Locate the cell with the specified text and output its (x, y) center coordinate. 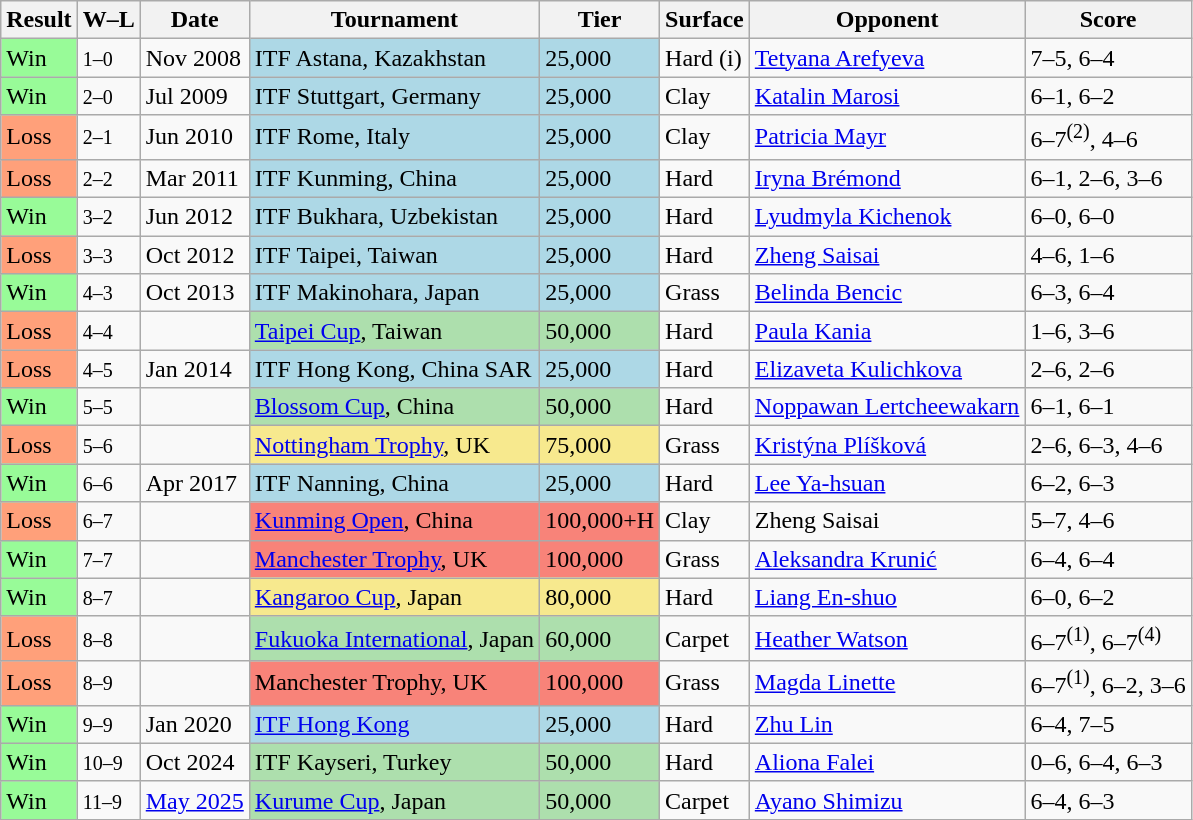
May 2025 (194, 800)
Jun 2012 (194, 217)
6–4, 6–4 (1108, 559)
ITF Astana, Kazakhstan (394, 58)
1–0 (108, 58)
Oct 2013 (194, 293)
Katalin Marosi (887, 96)
7–5, 6–4 (1108, 58)
Iryna Brémond (887, 178)
ITF Stuttgart, Germany (394, 96)
Taipei Cup, Taiwan (394, 331)
Kurume Cup, Japan (394, 800)
100,000+H (600, 521)
Ayano Shimizu (887, 800)
Score (1108, 20)
2–1 (108, 138)
6–3, 6–4 (1108, 293)
5–5 (108, 407)
Paula Kania (887, 331)
6–4, 6–3 (1108, 800)
Belinda Bencic (887, 293)
3–3 (108, 255)
Liang En-shuo (887, 597)
5–7, 4–6 (1108, 521)
Patricia Mayr (887, 138)
Hard (i) (705, 58)
80,000 (600, 597)
Surface (705, 20)
Tier (600, 20)
6–2, 6–3 (1108, 483)
Jan 2020 (194, 724)
6–7(2), 4–6 (1108, 138)
10–9 (108, 762)
Jul 2009 (194, 96)
Date (194, 20)
Nov 2008 (194, 58)
2–6, 2–6 (1108, 369)
Fukuoka International, Japan (394, 638)
2–2 (108, 178)
6–1, 2–6, 3–6 (1108, 178)
ITF Hong Kong, China SAR (394, 369)
Kunming Open, China (394, 521)
Oct 2024 (194, 762)
Lyudmyla Kichenok (887, 217)
Tournament (394, 20)
Zhu Lin (887, 724)
2–6, 6–3, 4–6 (1108, 445)
ITF Hong Kong (394, 724)
Oct 2012 (194, 255)
Tetyana Arefyeva (887, 58)
Kristýna Plíšková (887, 445)
Opponent (887, 20)
ITF Makinohara, Japan (394, 293)
2–0 (108, 96)
6–1, 6–1 (1108, 407)
ITF Bukhara, Uzbekistan (394, 217)
ITF Rome, Italy (394, 138)
Heather Watson (887, 638)
4–5 (108, 369)
4–6, 1–6 (1108, 255)
ITF Kayseri, Turkey (394, 762)
ITF Taipei, Taiwan (394, 255)
6–0, 6–2 (1108, 597)
Nottingham Trophy, UK (394, 445)
Aliona Falei (887, 762)
Aleksandra Krunić (887, 559)
4–4 (108, 331)
Magda Linette (887, 684)
9–9 (108, 724)
5–6 (108, 445)
Elizaveta Kulichkova (887, 369)
Lee Ya-hsuan (887, 483)
6–7 (108, 521)
ITF Nanning, China (394, 483)
60,000 (600, 638)
8–9 (108, 684)
Blossom Cup, China (394, 407)
Jun 2010 (194, 138)
6–0, 6–0 (1108, 217)
ITF Kunming, China (394, 178)
6–7(1), 6–2, 3–6 (1108, 684)
W–L (108, 20)
11–9 (108, 800)
0–6, 6–4, 6–3 (1108, 762)
1–6, 3–6 (1108, 331)
Noppawan Lertcheewakarn (887, 407)
7–7 (108, 559)
Mar 2011 (194, 178)
6–1, 6–2 (1108, 96)
6–4, 7–5 (1108, 724)
Kangaroo Cup, Japan (394, 597)
Result (39, 20)
3–2 (108, 217)
8–8 (108, 638)
Apr 2017 (194, 483)
6–6 (108, 483)
4–3 (108, 293)
8–7 (108, 597)
75,000 (600, 445)
6–7(1), 6–7(4) (1108, 638)
Jan 2014 (194, 369)
